Determine the [X, Y] coordinate at the center of the cell enclosing the given text.  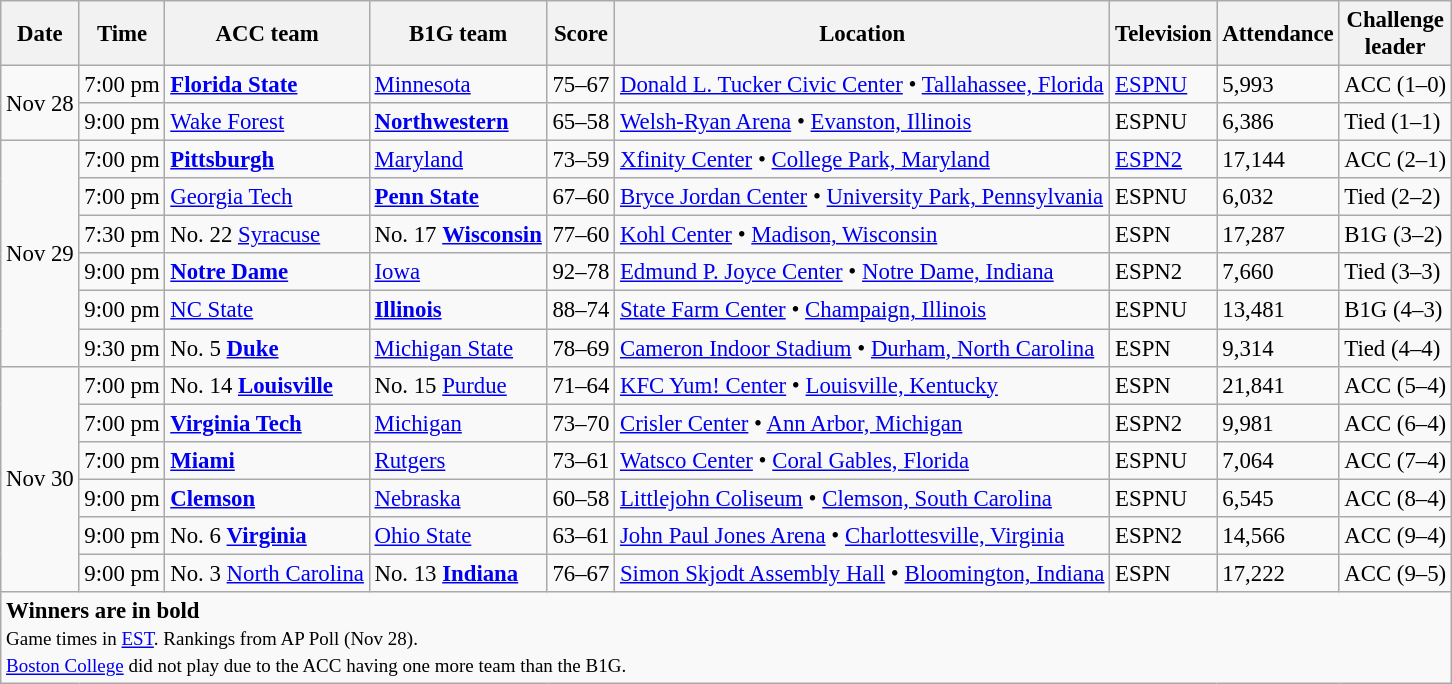
ACC (7–4) [1395, 460]
76–67 [581, 573]
Nov 30 [40, 479]
Penn State [458, 197]
Notre Dame [267, 273]
Nebraska [458, 498]
75–67 [581, 85]
67–60 [581, 197]
Georgia Tech [267, 197]
Iowa [458, 273]
Maryland [458, 160]
Minnesota [458, 85]
Tied (3–3) [1395, 273]
Time [122, 34]
No. 3 North Carolina [267, 573]
Date [40, 34]
KFC Yum! Center • Louisville, Kentucky [862, 385]
7,064 [1278, 460]
No. 22 Syracuse [267, 235]
Tied (1–1) [1395, 122]
7,660 [1278, 273]
63–61 [581, 536]
ACC (1–0) [1395, 85]
71–64 [581, 385]
ACC (8–4) [1395, 498]
Ohio State [458, 536]
Illinois [458, 310]
No. 15 Purdue [458, 385]
NC State [267, 310]
Rutgers [458, 460]
17,287 [1278, 235]
Watsco Center • Coral Gables, Florida [862, 460]
9:30 pm [122, 348]
60–58 [581, 498]
John Paul Jones Arena • Charlottesville, Virginia [862, 536]
Florida State [267, 85]
Score [581, 34]
No. 17 Wisconsin [458, 235]
Virginia Tech [267, 423]
Cameron Indoor Stadium • Durham, North Carolina [862, 348]
73–59 [581, 160]
Miami [267, 460]
77–60 [581, 235]
7:30 pm [122, 235]
6,386 [1278, 122]
State Farm Center • Champaign, Illinois [862, 310]
ACC (9–4) [1395, 536]
Tied (4–4) [1395, 348]
B1G (4–3) [1395, 310]
14,566 [1278, 536]
Northwestern [458, 122]
Clemson [267, 498]
17,222 [1278, 573]
Donald L. Tucker Civic Center • Tallahassee, Florida [862, 85]
B1G (3–2) [1395, 235]
13,481 [1278, 310]
Welsh-Ryan Arena • Evanston, Illinois [862, 122]
ACC team [267, 34]
Nov 28 [40, 104]
Tied (2–2) [1395, 197]
Edmund P. Joyce Center • Notre Dame, Indiana [862, 273]
Pittsburgh [267, 160]
Challengeleader [1395, 34]
73–70 [581, 423]
ACC (2–1) [1395, 160]
Television [1164, 34]
No. 5 Duke [267, 348]
9,314 [1278, 348]
Xfinity Center • College Park, Maryland [862, 160]
Wake Forest [267, 122]
ACC (5–4) [1395, 385]
17,144 [1278, 160]
5,993 [1278, 85]
B1G team [458, 34]
88–74 [581, 310]
6,032 [1278, 197]
Attendance [1278, 34]
Location [862, 34]
21,841 [1278, 385]
6,545 [1278, 498]
Kohl Center • Madison, Wisconsin [862, 235]
Winners are in boldGame times in EST. Rankings from AP Poll (Nov 28).Boston College did not play due to the ACC having one more team than the B1G. [726, 638]
65–58 [581, 122]
9,981 [1278, 423]
Simon Skjodt Assembly Hall • Bloomington, Indiana [862, 573]
92–78 [581, 273]
ACC (9–5) [1395, 573]
73–61 [581, 460]
Michigan State [458, 348]
Littlejohn Coliseum • Clemson, South Carolina [862, 498]
78–69 [581, 348]
No. 14 Louisville [267, 385]
Michigan [458, 423]
No. 6 Virginia [267, 536]
ACC (6–4) [1395, 423]
No. 13 Indiana [458, 573]
Crisler Center • Ann Arbor, Michigan [862, 423]
Nov 29 [40, 254]
Bryce Jordan Center • University Park, Pennsylvania [862, 197]
